Return (X, Y) of the center of cell containing provided text 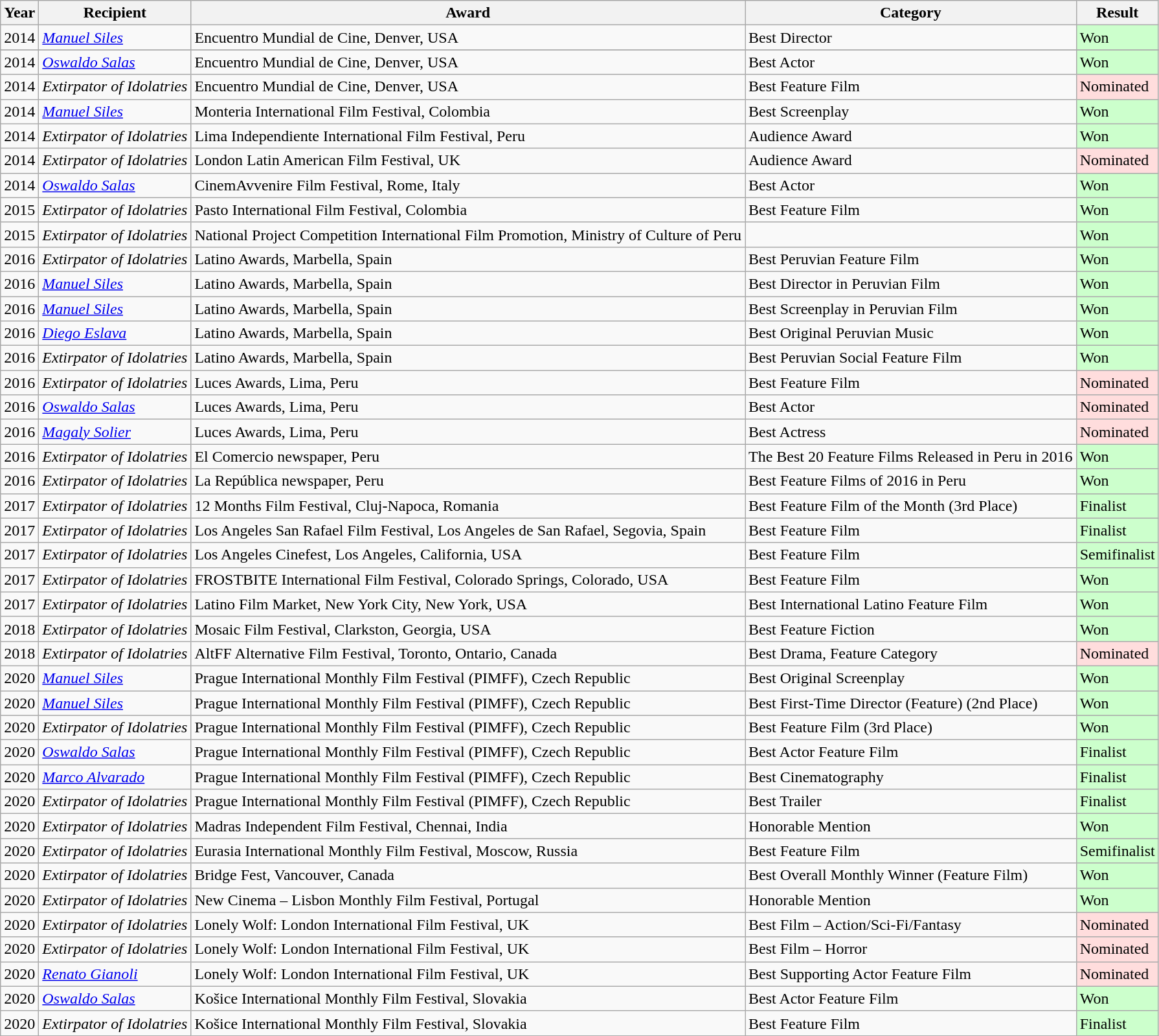
Best Feature Films of 2016 in Peru (910, 481)
Award (468, 13)
Best Film – Horror (910, 949)
Best Supporting Actor Feature Film (910, 974)
Best First-Time Director (Feature) (2nd Place) (910, 703)
Diego Eslava (115, 333)
Best Cinematography (910, 777)
Renato Gianoli (115, 974)
Marco Alvarado (115, 777)
Best Director (910, 38)
The Best 20 Feature Films Released in Peru in 2016 (910, 456)
Mosaic Film Festival, Clarkston, Georgia, USA (468, 629)
Best Peruvian Social Feature Film (910, 358)
Best Trailer (910, 802)
Best Feature Film of the Month (3rd Place) (910, 506)
AltFF Alternative Film Festival, Toronto, Ontario, Canada (468, 653)
Result (1118, 13)
Best Screenplay (910, 111)
Best Film – Action/Sci-Fi/Fantasy (910, 925)
Monteria International Film Festival, Colombia (468, 111)
Pasto International Film Festival, Colombia (468, 210)
Los Angeles Cinefest, Los Angeles, California, USA (468, 555)
Best Director in Peruvian Film (910, 284)
Best Original Screenplay (910, 678)
Latino Film Market, New York City, New York, USA (468, 604)
Best International Latino Feature Film (910, 604)
Eurasia International Monthly Film Festival, Moscow, Russia (468, 851)
Best Screenplay in Peruvian Film (910, 309)
Best Actress (910, 432)
Best Feature Fiction (910, 629)
El Comercio newspaper, Peru (468, 456)
National Project Competition International Film Promotion, Ministry of Culture of Peru (468, 234)
Best Overall Monthly Winner (Feature Film) (910, 875)
Los Angeles San Rafael Film Festival, Los Angeles de San Rafael, Segovia, Spain (468, 530)
Recipient (115, 13)
Year (19, 13)
CinemAvvenire Film Festival, Rome, Italy (468, 185)
Best Feature Film (3rd Place) (910, 728)
FROSTBITE International Film Festival, Colorado Springs, Colorado, USA (468, 580)
12 Months Film Festival, Cluj-Napoca, Romania (468, 506)
Best Peruvian Feature Film (910, 259)
Best Original Peruvian Music (910, 333)
La República newspaper, Peru (468, 481)
Bridge Fest, Vancouver, Canada (468, 875)
Lima Independiente International Film Festival, Peru (468, 136)
New Cinema – Lisbon Monthly Film Festival, Portugal (468, 900)
Best Drama, Feature Category (910, 653)
Category (910, 13)
London Latin American Film Festival, UK (468, 161)
Madras Independent Film Festival, Chennai, India (468, 826)
Magaly Solier (115, 432)
